Identify which cell holds the provided text, then report its (X, Y) central coordinate. 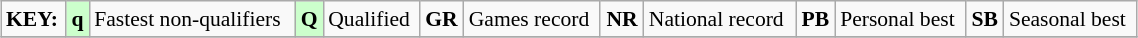
GR (442, 19)
National record (720, 19)
Games record (532, 19)
Fastest non-qualifiers (192, 19)
Qualified (371, 19)
SB (985, 19)
Personal best (900, 19)
PB (816, 19)
Q (309, 19)
Seasonal best (1070, 19)
KEY: (34, 19)
q (78, 19)
NR (622, 19)
